Identify which cell holds the provided text, then report its [X, Y] central coordinate. 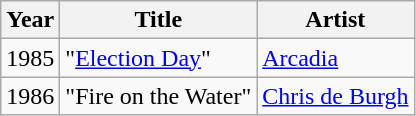
"Fire on the Water" [158, 96]
1985 [30, 58]
Arcadia [336, 58]
1986 [30, 96]
"Election Day" [158, 58]
Chris de Burgh [336, 96]
Title [158, 20]
Year [30, 20]
Artist [336, 20]
